For the text-containing cell, return its midpoint in [X, Y] coordinate format. 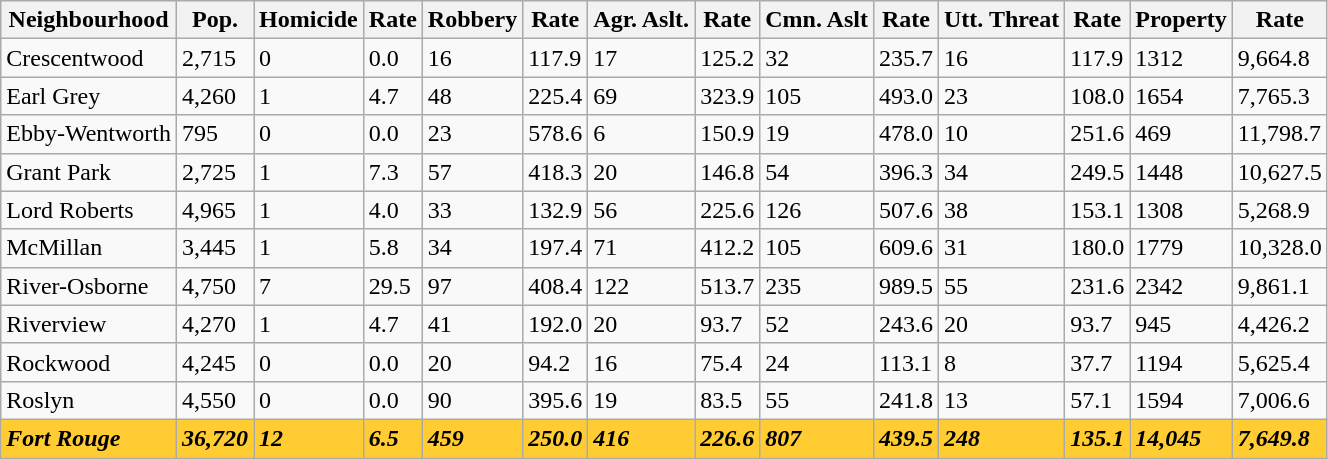
33 [472, 210]
507.6 [906, 210]
241.8 [906, 400]
412.2 [728, 248]
River-Osborne [89, 286]
6 [642, 134]
113.1 [906, 362]
469 [1182, 134]
Riverview [89, 324]
108.0 [1098, 96]
1654 [1182, 96]
6.5 [392, 438]
57.1 [1098, 400]
7.3 [392, 172]
9,664.8 [1280, 58]
4,260 [216, 96]
11,798.7 [1280, 134]
Roslyn [89, 400]
225.4 [556, 96]
4.0 [392, 210]
69 [642, 96]
94.2 [556, 362]
4,750 [216, 286]
4,245 [216, 362]
38 [1002, 210]
31 [1002, 248]
122 [642, 286]
36,720 [216, 438]
609.6 [906, 248]
24 [817, 362]
1312 [1182, 58]
251.6 [1098, 134]
4,965 [216, 210]
807 [817, 438]
Agr. Aslt. [642, 20]
3,445 [216, 248]
459 [472, 438]
1594 [1182, 400]
29.5 [392, 286]
Lord Roberts [89, 210]
32 [817, 58]
83.5 [728, 400]
795 [216, 134]
418.3 [556, 172]
Fort Rouge [89, 438]
250.0 [556, 438]
Robbery [472, 20]
5.8 [392, 248]
478.0 [906, 134]
14,045 [1182, 438]
Crescentwood [89, 58]
416 [642, 438]
7,765.3 [1280, 96]
1448 [1182, 172]
225.6 [728, 210]
Grant Park [89, 172]
2342 [1182, 286]
1194 [1182, 362]
5,268.9 [1280, 210]
4,550 [216, 400]
Property [1182, 20]
2,715 [216, 58]
Rockwood [89, 362]
75.4 [728, 362]
243.6 [906, 324]
231.6 [1098, 286]
226.6 [728, 438]
56 [642, 210]
12 [309, 438]
1308 [1182, 210]
90 [472, 400]
989.5 [906, 286]
132.9 [556, 210]
Cmn. Aslt [817, 20]
408.4 [556, 286]
7,006.6 [1280, 400]
10,627.5 [1280, 172]
513.7 [728, 286]
395.6 [556, 400]
396.3 [906, 172]
10 [1002, 134]
197.4 [556, 248]
Neighbourhood [89, 20]
9,861.1 [1280, 286]
8 [1002, 362]
13 [1002, 400]
146.8 [728, 172]
Earl Grey [89, 96]
135.1 [1098, 438]
249.5 [1098, 172]
52 [817, 324]
5,625.4 [1280, 362]
153.1 [1098, 210]
126 [817, 210]
125.2 [728, 58]
10,328.0 [1280, 248]
323.9 [728, 96]
48 [472, 96]
Ebby-Wentworth [89, 134]
180.0 [1098, 248]
37.7 [1098, 362]
945 [1182, 324]
1779 [1182, 248]
4,426.2 [1280, 324]
4,270 [216, 324]
248 [1002, 438]
Pop. [216, 20]
71 [642, 248]
150.9 [728, 134]
235.7 [906, 58]
Utt. Threat [1002, 20]
17 [642, 58]
7,649.8 [1280, 438]
41 [472, 324]
493.0 [906, 96]
Homicide [309, 20]
192.0 [556, 324]
439.5 [906, 438]
2,725 [216, 172]
57 [472, 172]
97 [472, 286]
54 [817, 172]
McMillan [89, 248]
7 [309, 286]
578.6 [556, 134]
235 [817, 286]
